Return the (X, Y) coordinate for the center point of the cell that contains the specified text.  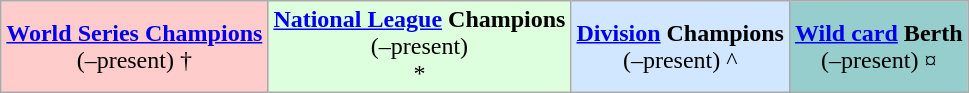
Division Champions(–present) ^ (680, 47)
National League Champions (–present) * (420, 47)
Wild card Berth(–present) ¤ (878, 47)
World Series Champions(–present) † (134, 47)
